Search for the cell housing the specified text and yield its (x, y) center coordinate. 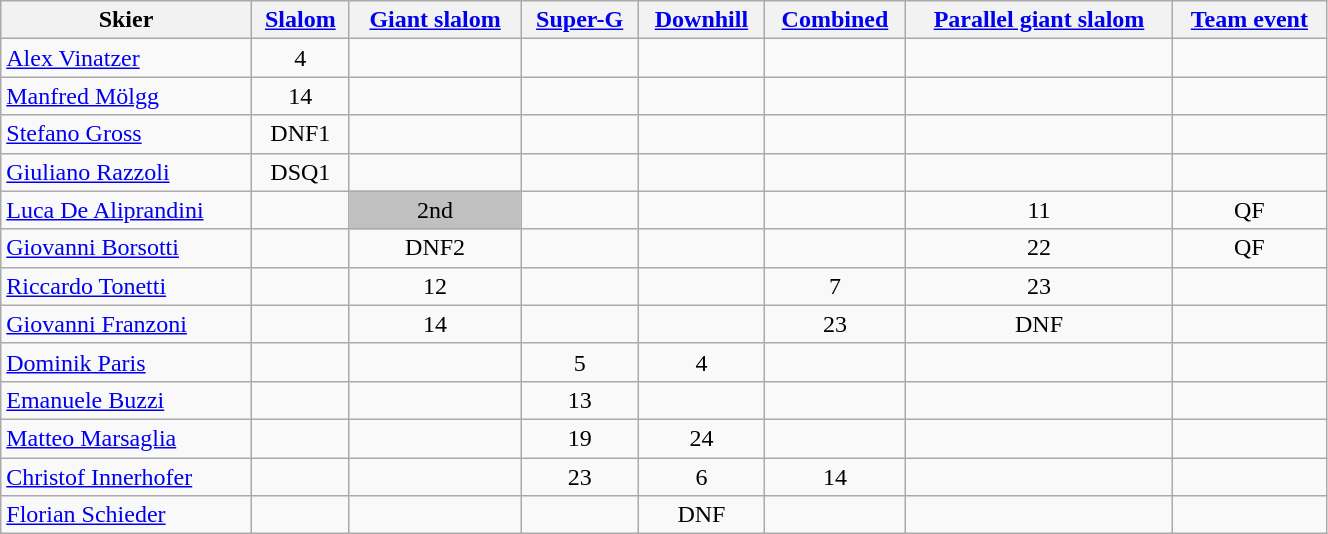
24 (702, 438)
5 (580, 362)
Giuliano Razzoli (126, 172)
DNF1 (300, 134)
Giant slalom (434, 20)
DNF2 (434, 248)
Christof Innerhofer (126, 477)
13 (580, 400)
Giovanni Franzoni (126, 324)
19 (580, 438)
2nd (434, 210)
Luca De Aliprandini (126, 210)
Giovanni Borsotti (126, 248)
Riccardo Tonetti (126, 286)
Manfred Mölgg (126, 96)
Matteo Marsaglia (126, 438)
Parallel giant slalom (1040, 20)
Dominik Paris (126, 362)
DSQ1 (300, 172)
Stefano Gross (126, 134)
Emanuele Buzzi (126, 400)
7 (835, 286)
Skier (126, 20)
12 (434, 286)
Team event (1249, 20)
11 (1040, 210)
Alex Vinatzer (126, 58)
Florian Schieder (126, 515)
22 (1040, 248)
Slalom (300, 20)
Super-G (580, 20)
Downhill (702, 20)
Combined (835, 20)
6 (702, 477)
